Scan for the cell matching the given text and deliver its (x, y) coordinate at center. 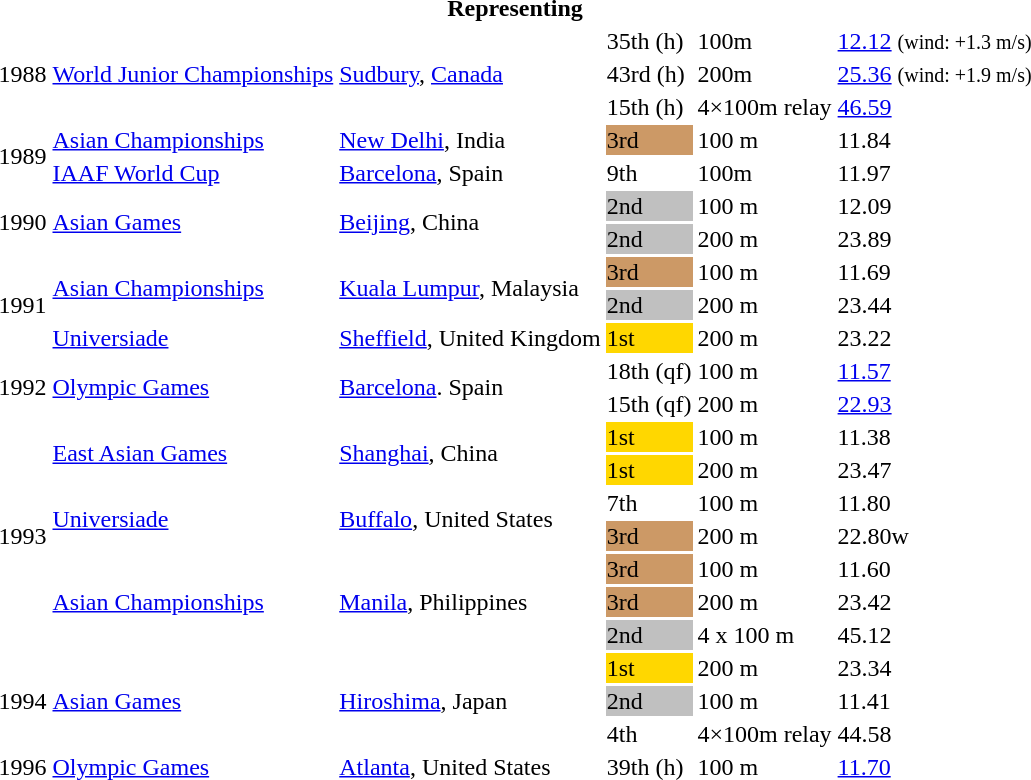
Hiroshima, Japan (470, 701)
Shanghai, China (470, 454)
Barcelona, Spain (470, 173)
35th (h) (649, 41)
Buffalo, United States (470, 520)
9th (649, 173)
7th (649, 503)
New Delhi, India (470, 140)
200m (764, 74)
Olympic Games (193, 388)
World Junior Championships (193, 74)
4th (649, 734)
Sudbury, Canada (470, 74)
Kuala Lumpur, Malaysia (470, 288)
Manila, Philippines (470, 602)
Sheffield, United Kingdom (470, 338)
Barcelona. Spain (470, 388)
East Asian Games (193, 454)
IAAF World Cup (193, 173)
Beijing, China (470, 222)
43rd (h) (649, 74)
18th (qf) (649, 371)
4 x 100 m (764, 635)
15th (h) (649, 107)
15th (qf) (649, 404)
